From the cell containing the given text, extract its center point as (X, Y) coordinate. 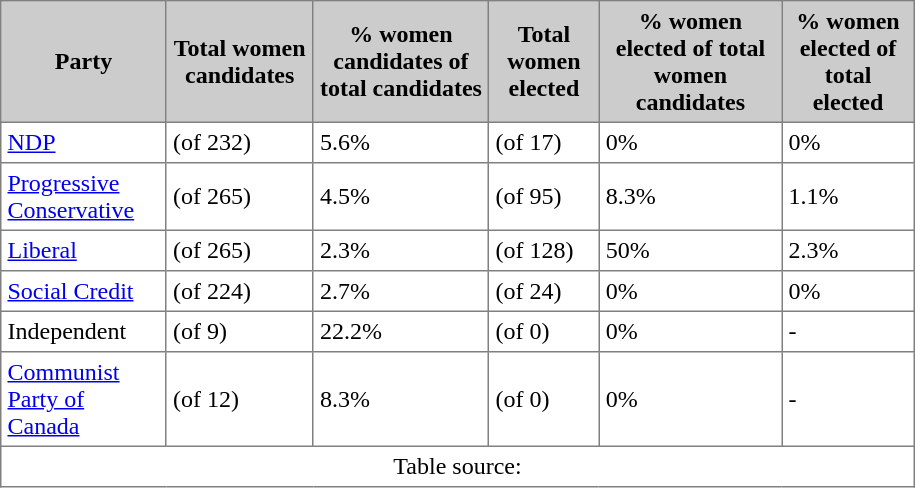
Party (84, 62)
Progressive Conservative (84, 197)
Total women elected (544, 62)
Table source: (458, 466)
2.7% (401, 291)
(of 9) (240, 331)
(of 24) (544, 291)
Total women candidates (240, 62)
1.1% (848, 197)
(of 224) (240, 291)
4.5% (401, 197)
Social Credit (84, 291)
% women elected of total women candidates (690, 62)
NDP (84, 142)
(of 17) (544, 142)
(of 12) (240, 399)
(of 95) (544, 197)
50% (690, 250)
(of 232) (240, 142)
(of 128) (544, 250)
5.6% (401, 142)
% women elected of total elected (848, 62)
Independent (84, 331)
Liberal (84, 250)
Communist Party of Canada (84, 399)
22.2% (401, 331)
% women candidates of total candidates (401, 62)
